Determine the [X, Y] coordinate at the center of the cell enclosing the given text.  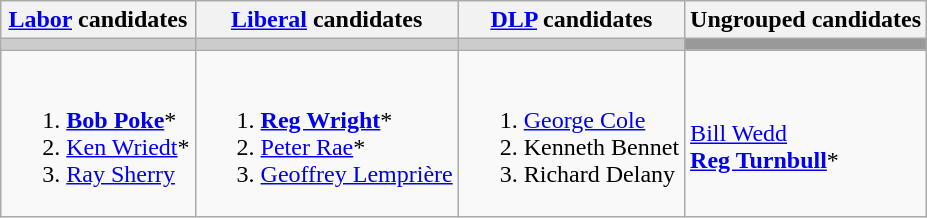
Liberal candidates [326, 20]
George ColeKenneth BennetRichard Delany [571, 134]
Bill Wedd Reg Turnbull* [806, 134]
Reg Wright*Peter Rae*Geoffrey Lemprière [326, 134]
DLP candidates [571, 20]
Bob Poke*Ken Wriedt*Ray Sherry [98, 134]
Labor candidates [98, 20]
Ungrouped candidates [806, 20]
